Detect which cell encompasses the target text, then output its [X, Y] center coordinate. 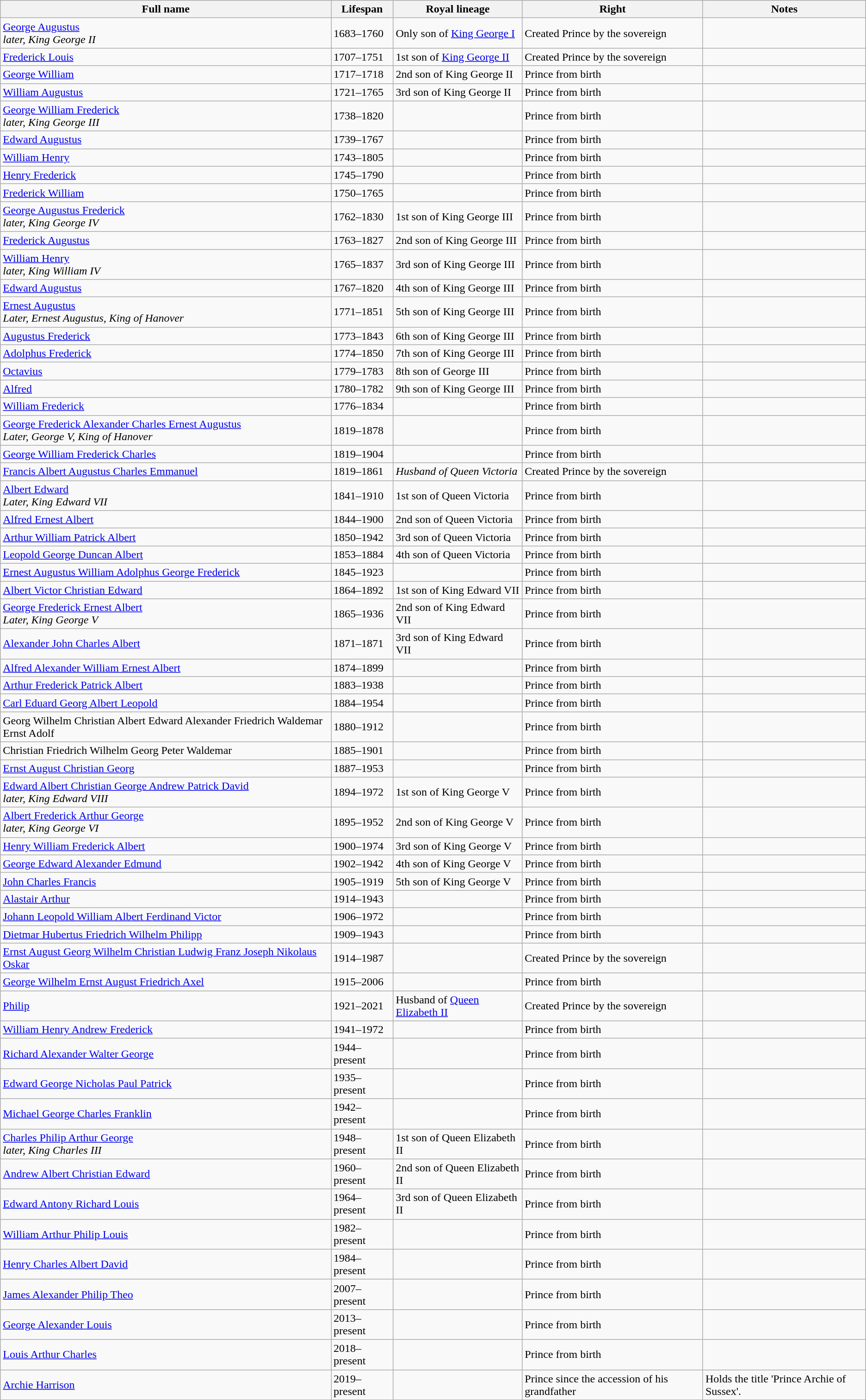
1884–1954 [362, 703]
2nd son of Queen Victoria [458, 519]
Frederick Louis [166, 57]
2007–present [362, 1294]
1774–1850 [362, 354]
Francis Albert Augustus Charles Emmanuel [166, 472]
3rd son of King George II [458, 92]
1844–1900 [362, 519]
1880–1912 [362, 727]
George Wilhelm Ernst August Friedrich Axel [166, 982]
6th son of King George III [458, 336]
1721–1765 [362, 92]
Full name [166, 9]
9th son of King George III [458, 389]
1905–1919 [362, 881]
Ernst August Christian Georg [166, 768]
1771–1851 [362, 312]
1743–1805 [362, 157]
Alfred [166, 389]
Husband of Queen Elizabeth II [458, 1006]
1909–1943 [362, 934]
Ernest AugustusLater, Ernest Augustus, King of Hanover [166, 312]
1984–present [362, 1264]
1865–1936 [362, 614]
1819–1861 [362, 472]
Edward George Nicholas Paul Patrick [166, 1084]
Alfred Alexander William Ernest Albert [166, 668]
George William Fredericklater, King George III [166, 116]
2019–present [362, 1385]
Richard Alexander Walter George [166, 1053]
1850–1942 [362, 537]
1780–1782 [362, 389]
1960–present [362, 1174]
1845–1923 [362, 572]
1941–1972 [362, 1030]
Frederick William [166, 193]
1921–2021 [362, 1006]
3rd son of Queen Victoria [458, 537]
Archie Harrison [166, 1385]
Royal lineage [458, 9]
1887–1953 [362, 768]
Louis Arthur Charles [166, 1354]
Alexander John Charles Albert [166, 644]
4th son of Queen Victoria [458, 554]
Michael George Charles Franklin [166, 1114]
William Henry Andrew Frederick [166, 1030]
3rd son of King Edward VII [458, 644]
George William Frederick Charles [166, 454]
Georg Wilhelm Christian Albert Edward Alexander Friedrich Waldemar Ernst Adolf [166, 727]
Right [612, 9]
3rd son of Queen Elizabeth II [458, 1204]
8th son of George III [458, 371]
Andrew Albert Christian Edward [166, 1174]
Albert Frederick Arthur Georgelater, King George VI [166, 822]
1st son of King Edward VII [458, 590]
1776–1834 [362, 406]
2nd son of King George V [458, 822]
Arthur Frederick Patrick Albert [166, 685]
5th son of King George III [458, 312]
1885–1901 [362, 751]
Holds the title 'Prince Archie of Sussex'. [784, 1385]
Dietmar Hubertus Friedrich Wilhelm Philipp [166, 934]
James Alexander Philip Theo [166, 1294]
1900–1974 [362, 846]
1964–present [362, 1204]
Lifespan [362, 9]
1707–1751 [362, 57]
1819–1904 [362, 454]
George Frederick Alexander Charles Ernest AugustusLater, George V, King of Hanover [166, 430]
Adolphus Frederick [166, 354]
1738–1820 [362, 116]
William Augustus [166, 92]
1762–1830 [362, 217]
Edward Antony Richard Louis [166, 1204]
5th son of King George V [458, 881]
Augustus Frederick [166, 336]
1915–2006 [362, 982]
Only son of King George I [458, 33]
2nd son of Queen Elizabeth II [458, 1174]
Albert EdwardLater, King Edward VII [166, 495]
Alastair Arthur [166, 899]
2nd son of King George III [458, 240]
1717–1718 [362, 75]
1864–1892 [362, 590]
1942–present [362, 1114]
1763–1827 [362, 240]
Johann Leopold William Albert Ferdinand Victor [166, 916]
Frederick Augustus [166, 240]
1739–1767 [362, 140]
Notes [784, 9]
1765–1837 [362, 264]
Philip [166, 1006]
4th son of King George III [458, 288]
Christian Friedrich Wilhelm Georg Peter Waldemar [166, 751]
2nd son of King Edward VII [458, 614]
George Frederick Ernest AlbertLater, King George V [166, 614]
1982–present [362, 1234]
1st son of King George II [458, 57]
1895–1952 [362, 822]
1853–1884 [362, 554]
Arthur William Patrick Albert [166, 537]
7th son of King George III [458, 354]
George Augustuslater, King George II [166, 33]
Husband of Queen Victoria [458, 472]
1902–1942 [362, 864]
George Alexander Louis [166, 1325]
1914–1943 [362, 899]
1773–1843 [362, 336]
Ernst August Georg Wilhelm Christian Ludwig Franz Joseph Nikolaus Oskar [166, 958]
Charles Philip Arthur Georgelater, King Charles III [166, 1144]
1914–1987 [362, 958]
4th son of King George V [458, 864]
1874–1899 [362, 668]
George Edward Alexander Edmund [166, 864]
1894–1972 [362, 792]
Edward Albert Christian George Andrew Patrick Davidlater, King Edward VIII [166, 792]
Albert Victor Christian Edward [166, 590]
1745–1790 [362, 175]
2nd son of King George II [458, 75]
William Henrylater, King William IV [166, 264]
1750–1765 [362, 193]
Octavius [166, 371]
1st son of Queen Elizabeth II [458, 1144]
George William [166, 75]
1906–1972 [362, 916]
1683–1760 [362, 33]
1948–present [362, 1144]
George Augustus Fredericklater, King George IV [166, 217]
John Charles Francis [166, 881]
1819–1878 [362, 430]
Henry Frederick [166, 175]
1944–present [362, 1053]
1767–1820 [362, 288]
Leopold George Duncan Albert [166, 554]
1st son of King George V [458, 792]
Henry Charles Albert David [166, 1264]
Carl Eduard Georg Albert Leopold [166, 703]
3rd son of King George III [458, 264]
2018–present [362, 1354]
1871–1871 [362, 644]
1st son of King George III [458, 217]
1841–1910 [362, 495]
William Frederick [166, 406]
1779–1783 [362, 371]
1883–1938 [362, 685]
2013–present [362, 1325]
1935–present [362, 1084]
Ernest Augustus William Adolphus George Frederick [166, 572]
William Henry [166, 157]
Alfred Ernest Albert [166, 519]
3rd son of King George V [458, 846]
Henry William Frederick Albert [166, 846]
1st son of Queen Victoria [458, 495]
William Arthur Philip Louis [166, 1234]
Prince since the accession of his grandfather [612, 1385]
